Detect which cell encompasses the target text, then output its (x, y) center coordinate. 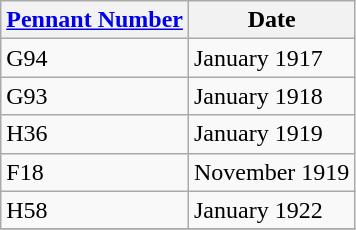
H58 (95, 210)
January 1917 (271, 58)
January 1922 (271, 210)
G94 (95, 58)
H36 (95, 134)
Pennant Number (95, 20)
November 1919 (271, 172)
F18 (95, 172)
January 1919 (271, 134)
Date (271, 20)
January 1918 (271, 96)
G93 (95, 96)
